Find where the given text appears and provide that cell's center as (X, Y) coordinate. 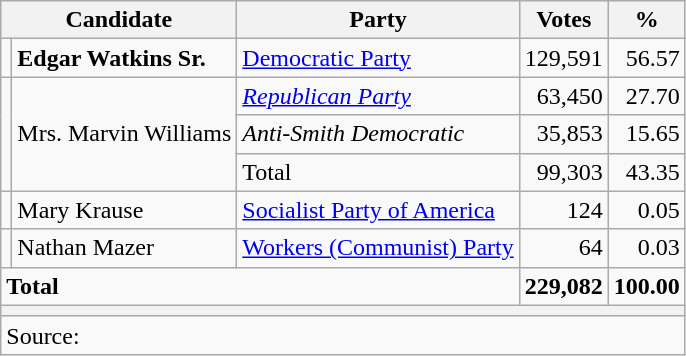
43.35 (646, 172)
63,450 (564, 96)
Republican Party (378, 96)
15.65 (646, 134)
0.03 (646, 248)
229,082 (564, 286)
27.70 (646, 96)
64 (564, 248)
Candidate (119, 20)
35,853 (564, 134)
124 (564, 210)
Mary Krause (124, 210)
56.57 (646, 58)
Party (378, 20)
Socialist Party of America (378, 210)
100.00 (646, 286)
Democratic Party (378, 58)
Votes (564, 20)
Anti-Smith Democratic (378, 134)
Nathan Mazer (124, 248)
0.05 (646, 210)
% (646, 20)
Mrs. Marvin Williams (124, 134)
Edgar Watkins Sr. (124, 58)
Source: (344, 335)
129,591 (564, 58)
99,303 (564, 172)
Workers (Communist) Party (378, 248)
